Identify which cell holds the provided text, then report its (X, Y) central coordinate. 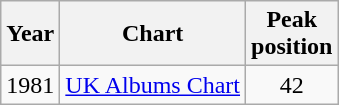
Chart (153, 34)
UK Albums Chart (153, 85)
Year (30, 34)
42 (292, 85)
Peakposition (292, 34)
1981 (30, 85)
